From the cell containing the given text, extract its center point as [X, Y] coordinate. 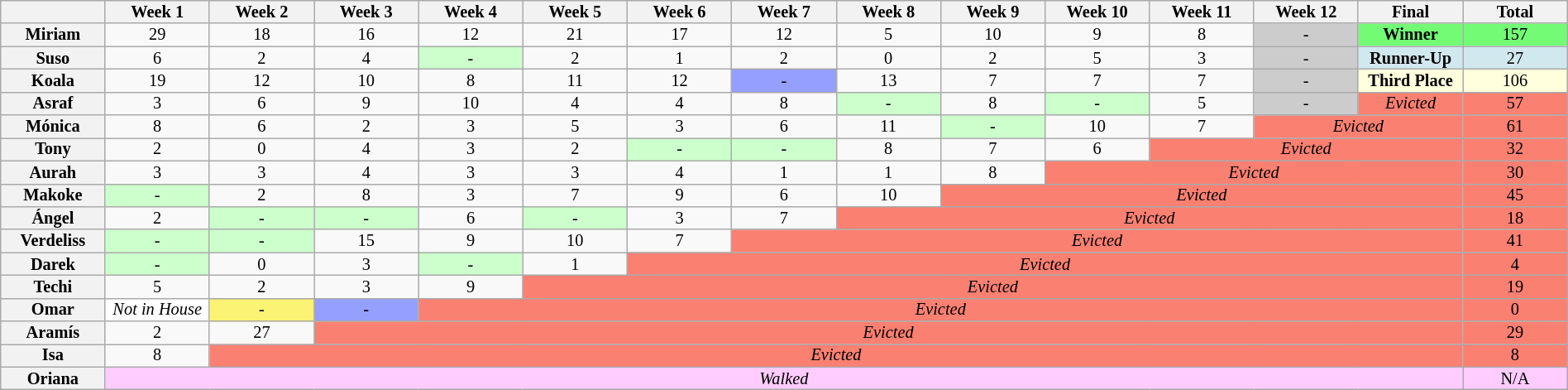
Koala [53, 80]
Week 9 [992, 12]
Not in House [157, 310]
N/A [1515, 378]
41 [1515, 241]
Omar [53, 310]
Ángel [53, 218]
Isa [53, 355]
Mónica [53, 127]
Third Place [1410, 80]
30 [1515, 172]
Week 2 [261, 12]
17 [679, 35]
21 [575, 35]
Miriam [53, 35]
Suso [53, 58]
32 [1515, 149]
106 [1515, 80]
16 [366, 35]
Verdeliss [53, 241]
Total [1515, 12]
Final [1410, 12]
15 [366, 241]
Asraf [53, 104]
Week 12 [1306, 12]
Week 7 [784, 12]
Tony [53, 149]
Week 8 [888, 12]
Runner-Up [1410, 58]
13 [888, 80]
Darek [53, 264]
Week 4 [471, 12]
Walked [784, 378]
57 [1515, 104]
Techi [53, 286]
Makoke [53, 195]
Week 6 [679, 12]
Aurah [53, 172]
45 [1515, 195]
Winner [1410, 35]
157 [1515, 35]
Week 10 [1097, 12]
Week 5 [575, 12]
Week 11 [1202, 12]
Week 1 [157, 12]
61 [1515, 127]
Week 3 [366, 12]
Aramís [53, 333]
Oriana [53, 378]
